Find where the given text appears and provide that cell's center as [X, Y] coordinate. 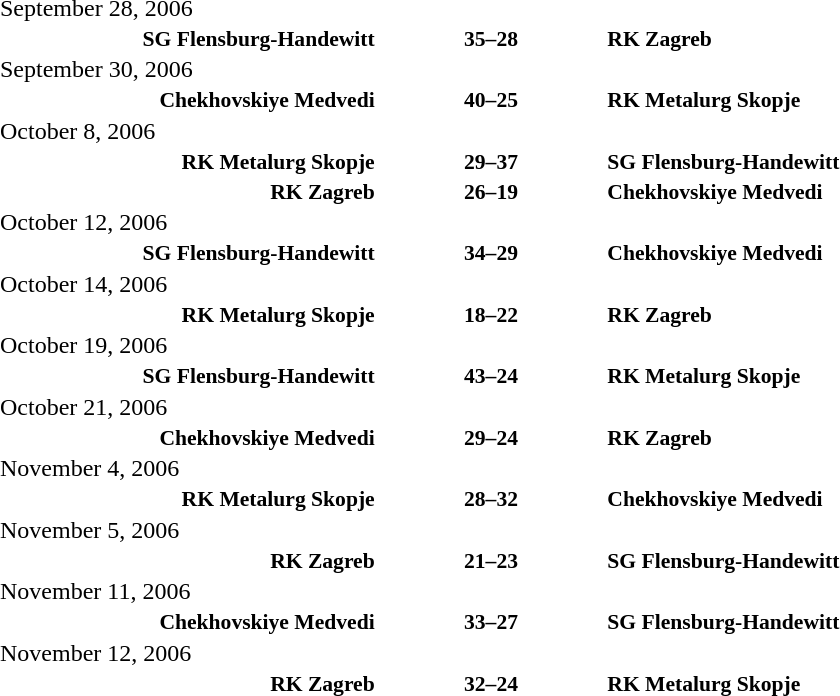
29–24 [492, 438]
18–22 [492, 314]
40–25 [492, 100]
29–37 [492, 162]
28–32 [492, 499]
33–27 [492, 622]
43–24 [492, 376]
34–29 [492, 253]
21–23 [492, 560]
35–28 [492, 38]
26–19 [492, 192]
